Detect which cell encompasses the target text, then output its [X, Y] center coordinate. 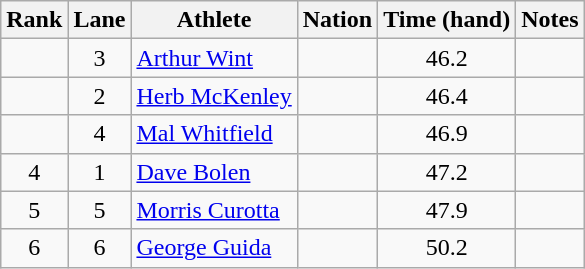
Herb McKenley [214, 96]
46.9 [447, 134]
47.2 [447, 172]
Lane [100, 20]
Mal Whitfield [214, 134]
Arthur Wint [214, 58]
47.9 [447, 210]
46.4 [447, 96]
Morris Curotta [214, 210]
3 [100, 58]
Athlete [214, 20]
Rank [34, 20]
Nation [337, 20]
1 [100, 172]
2 [100, 96]
50.2 [447, 248]
Notes [550, 20]
46.2 [447, 58]
Dave Bolen [214, 172]
Time (hand) [447, 20]
George Guida [214, 248]
